Provide the (x, y) coordinate of the cell's center where the given text is located.  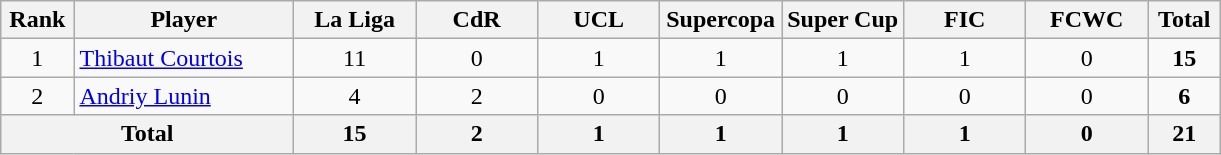
Rank (38, 20)
4 (355, 96)
11 (355, 58)
Supercopa (721, 20)
Andriy Lunin (184, 96)
6 (1184, 96)
21 (1184, 134)
FIC (965, 20)
La Liga (355, 20)
UCL (599, 20)
FCWC (1087, 20)
CdR (477, 20)
Thibaut Courtois (184, 58)
Super Cup (843, 20)
Player (184, 20)
